Capture the cell that displays the provided text and extract its (X, Y) central coordinate. 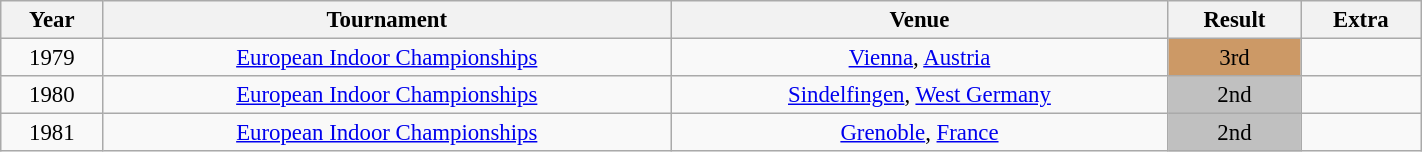
Venue (920, 20)
1980 (52, 95)
Vienna, Austria (920, 58)
1979 (52, 58)
Extra (1362, 20)
1981 (52, 133)
Grenoble, France (920, 133)
3rd (1234, 58)
Result (1234, 20)
Sindelfingen, West Germany (920, 95)
Tournament (387, 20)
Year (52, 20)
